For the text-containing cell, return its midpoint in (x, y) coordinate format. 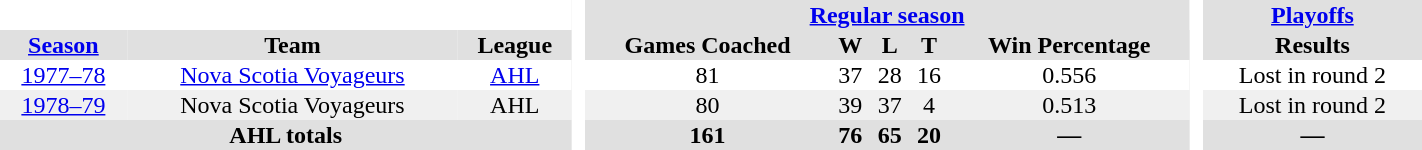
0.556 (1070, 75)
W (850, 45)
81 (707, 75)
39 (850, 105)
T (928, 45)
Season (64, 45)
161 (707, 135)
1977–78 (64, 75)
4 (928, 105)
League (514, 45)
16 (928, 75)
Regular season (886, 15)
AHL totals (286, 135)
Games Coached (707, 45)
28 (890, 75)
Playoffs (1312, 15)
80 (707, 105)
Results (1312, 45)
1978–79 (64, 105)
65 (890, 135)
76 (850, 135)
20 (928, 135)
0.513 (1070, 105)
Win Percentage (1070, 45)
Team (292, 45)
L (890, 45)
